Locate the cell with the specified text and output its (X, Y) center coordinate. 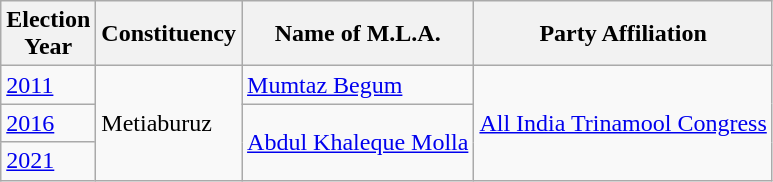
Abdul Khaleque Molla (358, 142)
Election Year (48, 34)
2021 (48, 161)
Mumtaz Begum (358, 85)
Name of M.L.A. (358, 34)
Metiaburuz (169, 123)
Party Affiliation (623, 34)
2016 (48, 123)
All India Trinamool Congress (623, 123)
Constituency (169, 34)
2011 (48, 85)
